Return the [x, y] coordinate for the center point of the cell that contains the specified text.  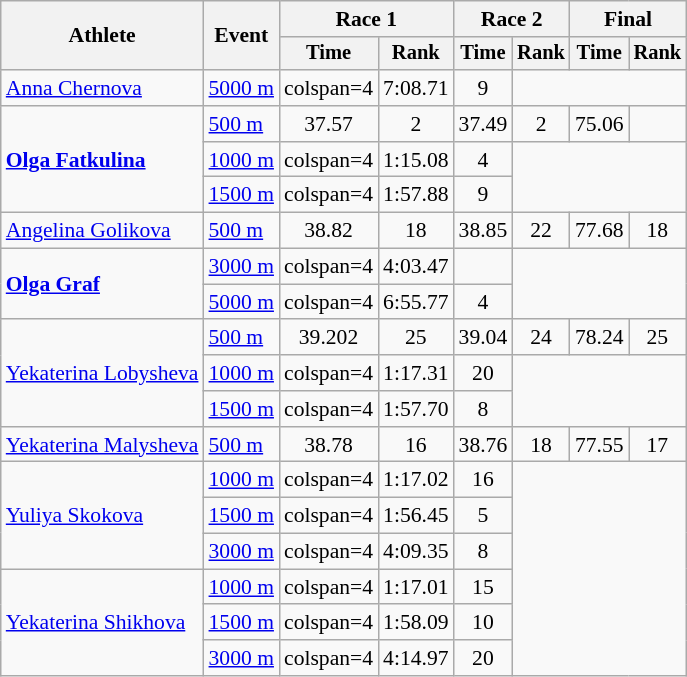
4:09.35 [416, 552]
17 [658, 445]
Final [628, 19]
38.85 [484, 231]
24 [541, 338]
78.24 [600, 338]
77.55 [600, 445]
7:08.71 [416, 88]
38.78 [328, 445]
77.68 [600, 231]
1:17.02 [416, 480]
Event [242, 36]
39.202 [328, 338]
4:14.97 [416, 658]
1:57.70 [416, 409]
1:17.01 [416, 587]
4:03.47 [416, 267]
1:58.09 [416, 623]
Race 1 [366, 19]
Olga Fatkulina [102, 160]
Race 2 [512, 19]
Yekaterina Lobysheva [102, 374]
Yekaterina Malysheva [102, 445]
Anna Chernova [102, 88]
Yuliya Skokova [102, 516]
1:15.08 [416, 160]
Athlete [102, 36]
38.76 [484, 445]
1:17.31 [416, 373]
5 [484, 516]
37.49 [484, 124]
15 [484, 587]
10 [484, 623]
39.04 [484, 338]
1:56.45 [416, 516]
Angelina Golikova [102, 231]
Olga Graf [102, 284]
37.57 [328, 124]
6:55.77 [416, 302]
Yekaterina Shikhova [102, 622]
1:57.88 [416, 195]
75.06 [600, 124]
22 [541, 231]
38.82 [328, 231]
